Locate the cell with the specified text and output its (X, Y) center coordinate. 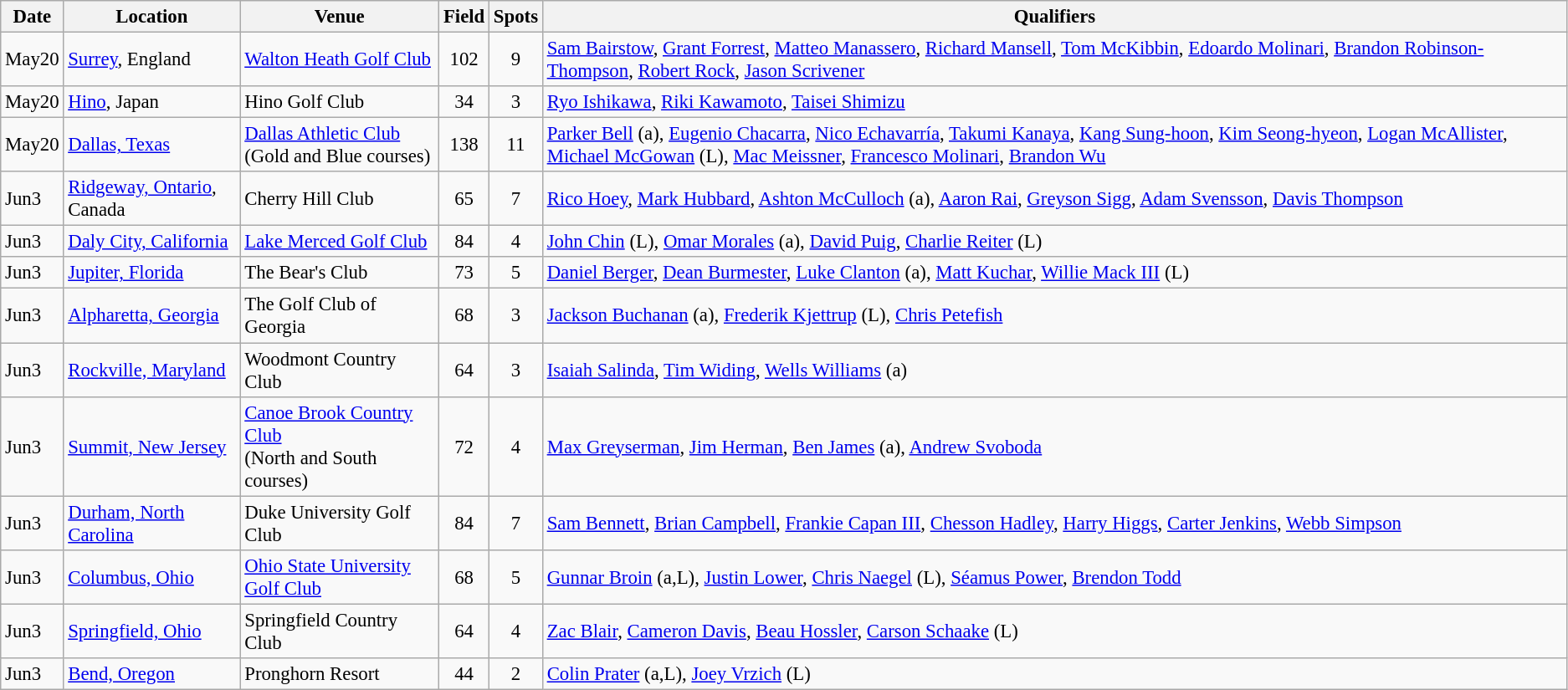
Qualifiers (1054, 17)
The Golf Club of Georgia (340, 316)
Sam Bennett, Brian Campbell, Frankie Capan III, Chesson Hadley, Harry Higgs, Carter Jenkins, Webb Simpson (1054, 524)
Ridgeway, Ontario, Canada (152, 199)
Hino, Japan (152, 102)
Field (464, 17)
Rockville, Maryland (152, 370)
Rico Hoey, Mark Hubbard, Ashton McCulloch (a), Aaron Rai, Greyson Sigg, Adam Svensson, Davis Thompson (1054, 199)
Surrey, England (152, 60)
Jupiter, Florida (152, 273)
Dallas, Texas (152, 146)
Spots (516, 17)
138 (464, 146)
Location (152, 17)
Zac Blair, Cameron Davis, Beau Hossler, Carson Schaake (L) (1054, 631)
Springfield Country Club (340, 631)
Woodmont Country Club (340, 370)
72 (464, 447)
Venue (340, 17)
Daniel Berger, Dean Burmester, Luke Clanton (a), Matt Kuchar, Willie Mack III (L) (1054, 273)
Pronghorn Resort (340, 674)
Ryo Ishikawa, Riki Kawamoto, Taisei Shimizu (1054, 102)
Gunnar Broin (a,L), Justin Lower, Chris Naegel (L), Séamus Power, Brendon Todd (1054, 577)
9 (516, 60)
Dallas Athletic Club(Gold and Blue courses) (340, 146)
44 (464, 674)
Duke University Golf Club (340, 524)
Durham, North Carolina (152, 524)
65 (464, 199)
Hino Golf Club (340, 102)
Canoe Brook Country Club(North and South courses) (340, 447)
2 (516, 674)
Lake Merced Golf Club (340, 242)
73 (464, 273)
Isaiah Salinda, Tim Widing, Wells Williams (a) (1054, 370)
Colin Prater (a,L), Joey Vrzich (L) (1054, 674)
Daly City, California (152, 242)
Bend, Oregon (152, 674)
Date (32, 17)
Max Greyserman, Jim Herman, Ben James (a), Andrew Svoboda (1054, 447)
11 (516, 146)
John Chin (L), Omar Morales (a), David Puig, Charlie Reiter (L) (1054, 242)
102 (464, 60)
Jackson Buchanan (a), Frederik Kjettrup (L), Chris Petefish (1054, 316)
The Bear's Club (340, 273)
Cherry Hill Club (340, 199)
Ohio State University Golf Club (340, 577)
Springfield, Ohio (152, 631)
Walton Heath Golf Club (340, 60)
Columbus, Ohio (152, 577)
34 (464, 102)
Summit, New Jersey (152, 447)
Alpharetta, Georgia (152, 316)
